Capture the cell that displays the provided text and extract its (x, y) central coordinate. 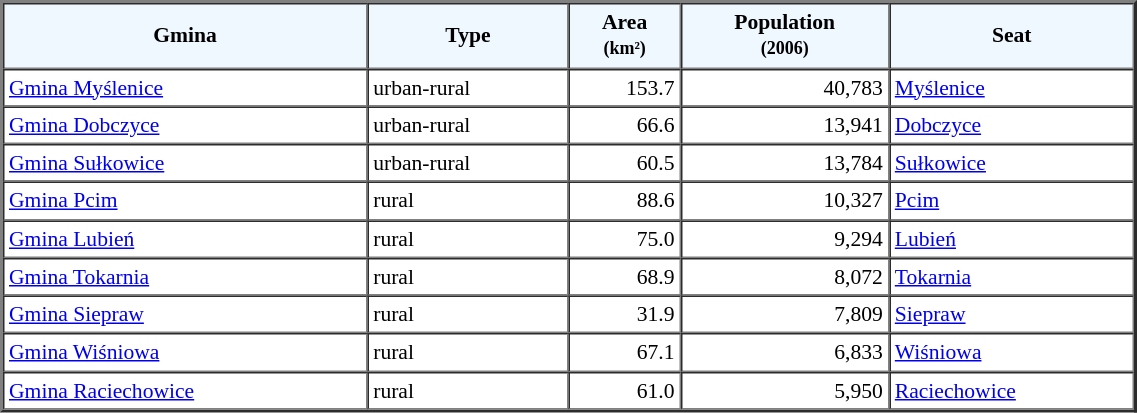
13,941 (785, 125)
5,950 (785, 390)
Siepraw (1012, 315)
88.6 (625, 201)
68.9 (625, 277)
Type (468, 36)
67.1 (625, 353)
Pcim (1012, 201)
Dobczyce (1012, 125)
Gmina Siepraw (185, 315)
Area(km²) (625, 36)
75.0 (625, 239)
Myślenice (1012, 87)
Gmina Dobczyce (185, 125)
13,784 (785, 163)
61.0 (625, 390)
Gmina Wiśniowa (185, 353)
Lubień (1012, 239)
Tokarnia (1012, 277)
153.7 (625, 87)
31.9 (625, 315)
Sułkowice (1012, 163)
8,072 (785, 277)
Gmina Lubień (185, 239)
Gmina Myślenice (185, 87)
Raciechowice (1012, 390)
60.5 (625, 163)
Gmina (185, 36)
10,327 (785, 201)
9,294 (785, 239)
Gmina Tokarnia (185, 277)
Gmina Raciechowice (185, 390)
Gmina Pcim (185, 201)
Seat (1012, 36)
Population(2006) (785, 36)
Gmina Sułkowice (185, 163)
40,783 (785, 87)
7,809 (785, 315)
6,833 (785, 353)
66.6 (625, 125)
Wiśniowa (1012, 353)
